Provide the (x, y) coordinate of the cell's center where the given text is located.  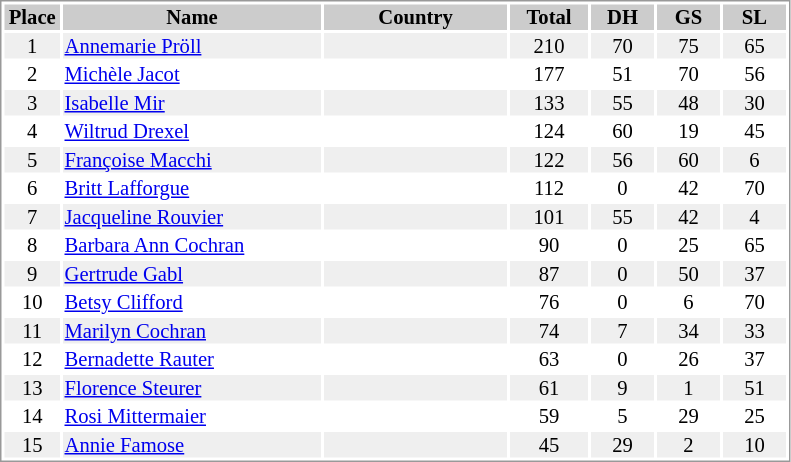
101 (549, 217)
Marilyn Cochran (192, 331)
61 (549, 388)
Country (416, 17)
63 (549, 359)
Place (32, 17)
177 (549, 75)
DH (622, 17)
11 (32, 331)
SL (754, 17)
GS (688, 17)
74 (549, 331)
122 (549, 160)
19 (688, 131)
87 (549, 274)
13 (32, 388)
Total (549, 17)
Françoise Macchi (192, 160)
Florence Steurer (192, 388)
75 (688, 46)
15 (32, 445)
12 (32, 359)
124 (549, 131)
Betsy Clifford (192, 303)
8 (32, 245)
50 (688, 274)
Bernadette Rauter (192, 359)
26 (688, 359)
33 (754, 331)
59 (549, 417)
Michèle Jacot (192, 75)
14 (32, 417)
Barbara Ann Cochran (192, 245)
Annemarie Pröll (192, 46)
48 (688, 103)
133 (549, 103)
Wiltrud Drexel (192, 131)
Name (192, 17)
Rosi Mittermaier (192, 417)
76 (549, 303)
Isabelle Mir (192, 103)
Annie Famose (192, 445)
Jacqueline Rouvier (192, 217)
210 (549, 46)
Gertrude Gabl (192, 274)
Britt Lafforgue (192, 189)
34 (688, 331)
112 (549, 189)
90 (549, 245)
3 (32, 103)
30 (754, 103)
